Scan for the cell matching the given text and deliver its [X, Y] coordinate at center. 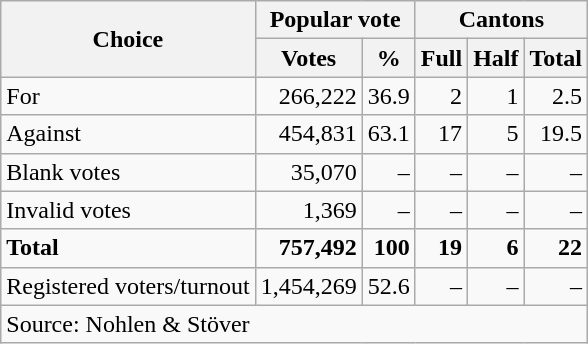
2.5 [556, 96]
Cantons [501, 20]
1 [496, 96]
100 [388, 248]
454,831 [308, 134]
Full [441, 58]
Choice [128, 39]
6 [496, 248]
Votes [308, 58]
5 [496, 134]
22 [556, 248]
Popular vote [335, 20]
Registered voters/turnout [128, 286]
35,070 [308, 172]
2 [441, 96]
Blank votes [128, 172]
Against [128, 134]
1,454,269 [308, 286]
266,222 [308, 96]
52.6 [388, 286]
17 [441, 134]
757,492 [308, 248]
36.9 [388, 96]
63.1 [388, 134]
Invalid votes [128, 210]
19.5 [556, 134]
19 [441, 248]
% [388, 58]
Source: Nohlen & Stöver [294, 324]
Half [496, 58]
For [128, 96]
1,369 [308, 210]
